Return [x, y] of the center of cell containing provided text 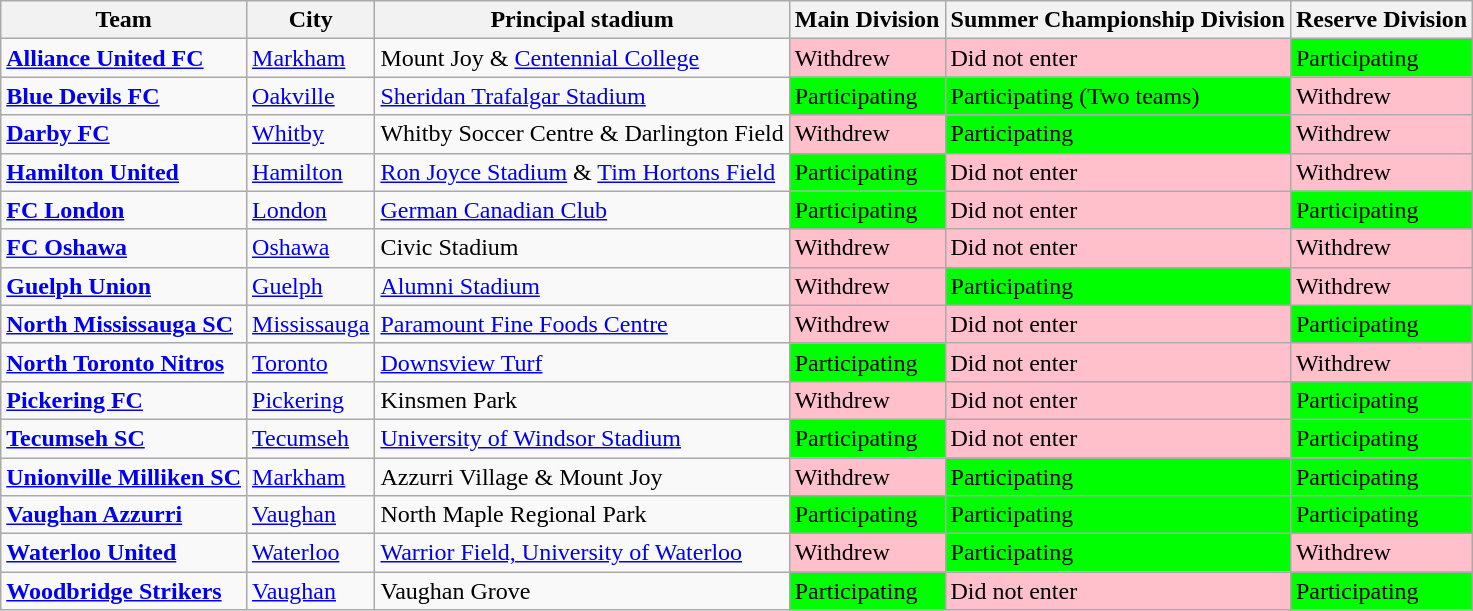
Hamilton United [124, 172]
FC Oshawa [124, 248]
Main Division [867, 20]
Blue Devils FC [124, 96]
Whitby [311, 134]
Guelph [311, 286]
Kinsmen Park [582, 400]
Tecumseh [311, 438]
FC London [124, 210]
Reserve Division [1381, 20]
Mississauga [311, 324]
Woodbridge Strikers [124, 591]
Toronto [311, 362]
Waterloo United [124, 553]
University of Windsor Stadium [582, 438]
Alliance United FC [124, 58]
Downsview Turf [582, 362]
Guelph Union [124, 286]
City [311, 20]
Ron Joyce Stadium & Tim Hortons Field [582, 172]
Principal stadium [582, 20]
Pickering [311, 400]
Pickering FC [124, 400]
Team [124, 20]
North Mississauga SC [124, 324]
Alumni Stadium [582, 286]
Oakville [311, 96]
Oshawa [311, 248]
Participating (Two teams) [1118, 96]
London [311, 210]
German Canadian Club [582, 210]
Darby FC [124, 134]
North Maple Regional Park [582, 515]
Whitby Soccer Centre & Darlington Field [582, 134]
Civic Stadium [582, 248]
Hamilton [311, 172]
Vaughan Grove [582, 591]
Unionville Milliken SC [124, 477]
Sheridan Trafalgar Stadium [582, 96]
Paramount Fine Foods Centre [582, 324]
Summer Championship Division [1118, 20]
North Toronto Nitros [124, 362]
Vaughan Azzurri [124, 515]
Tecumseh SC [124, 438]
Mount Joy & Centennial College [582, 58]
Warrior Field, University of Waterloo [582, 553]
Waterloo [311, 553]
Azzurri Village & Mount Joy [582, 477]
